Identify which cell holds the provided text, then report its [X, Y] central coordinate. 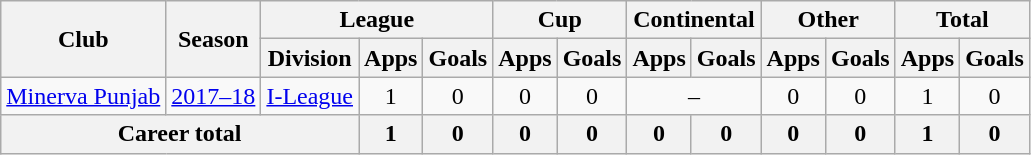
Cup [560, 20]
2017–18 [214, 96]
Season [214, 39]
Career total [180, 134]
Minerva Punjab [84, 96]
Continental [694, 20]
I-League [310, 96]
Division [310, 58]
League [377, 20]
Club [84, 39]
Total [962, 20]
Other [828, 20]
– [694, 96]
